Provide the [x, y] coordinate of the cell's center where the given text is located.  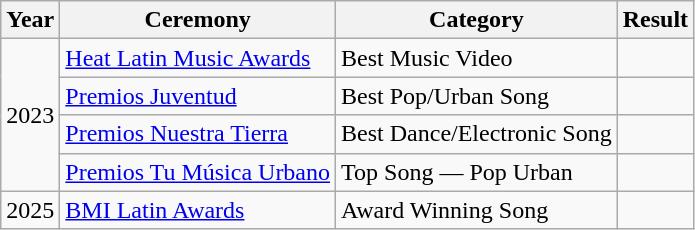
Award Winning Song [477, 210]
Ceremony [198, 20]
Heat Latin Music Awards [198, 58]
Result [655, 20]
Year [30, 20]
Best Dance/Electronic Song [477, 134]
Best Pop/Urban Song [477, 96]
2025 [30, 210]
Premios Tu Música Urbano [198, 172]
Premios Juventud [198, 96]
Premios Nuestra Tierra [198, 134]
Best Music Video [477, 58]
2023 [30, 115]
Category [477, 20]
BMI Latin Awards [198, 210]
Top Song — Pop Urban [477, 172]
